Return the [x, y] coordinate for the center point of the cell that contains the specified text.  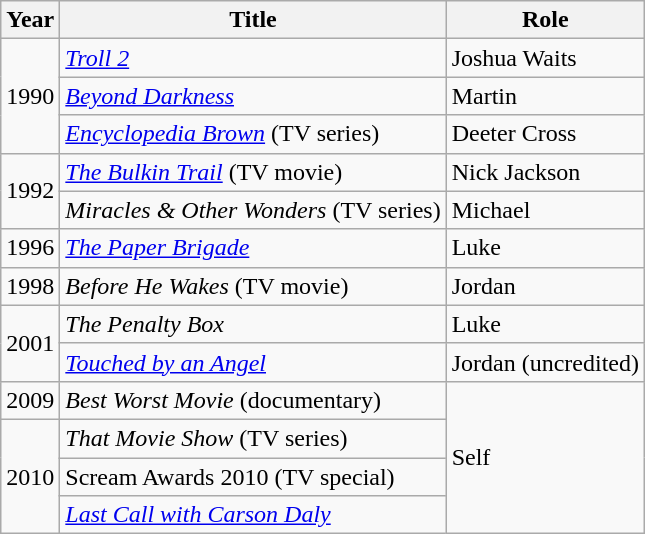
Last Call with Carson Daly [253, 515]
Nick Jackson [545, 172]
Best Worst Movie (documentary) [253, 400]
Year [30, 20]
1998 [30, 286]
Michael [545, 210]
Scream Awards 2010 (TV special) [253, 477]
Title [253, 20]
Beyond Darkness [253, 96]
Before He Wakes (TV movie) [253, 286]
Self [545, 457]
2009 [30, 400]
Martin [545, 96]
Role [545, 20]
Deeter Cross [545, 134]
2010 [30, 476]
Touched by an Angel [253, 362]
1990 [30, 96]
Troll 2 [253, 58]
Miracles & Other Wonders (TV series) [253, 210]
The Paper Brigade [253, 248]
Joshua Waits [545, 58]
2001 [30, 343]
Jordan (uncredited) [545, 362]
The Penalty Box [253, 324]
The Bulkin Trail (TV movie) [253, 172]
That Movie Show (TV series) [253, 438]
Encyclopedia Brown (TV series) [253, 134]
1996 [30, 248]
1992 [30, 191]
Jordan [545, 286]
